Search for the cell housing the specified text and yield its (x, y) center coordinate. 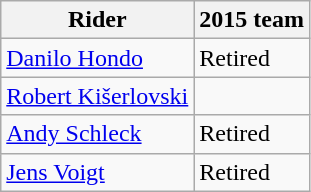
Danilo Hondo (98, 58)
Jens Voigt (98, 172)
2015 team (252, 20)
Robert Kišerlovski (98, 96)
Andy Schleck (98, 134)
Rider (98, 20)
